Locate the cell with the specified text and output its [x, y] center coordinate. 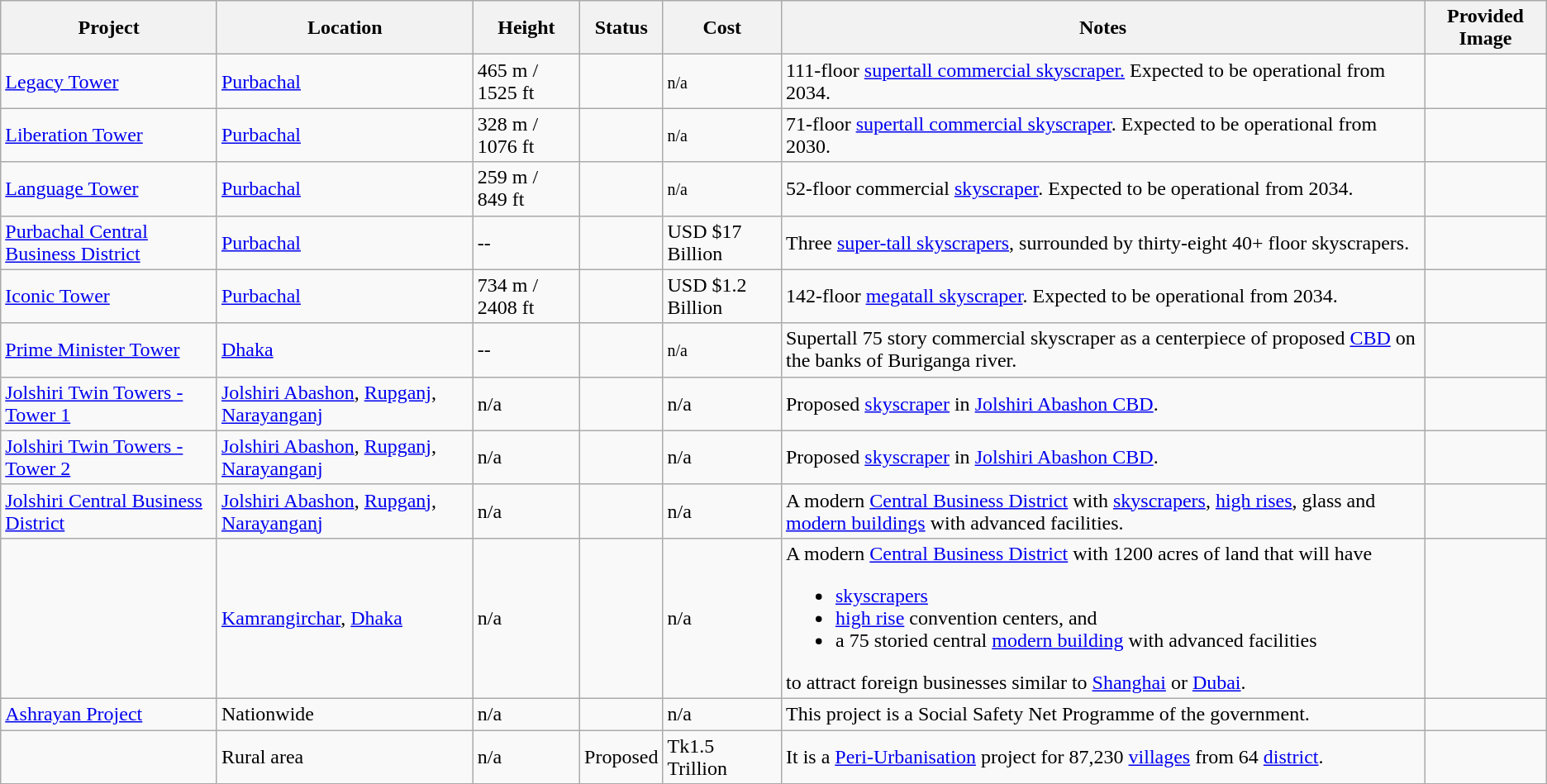
USD $1.2 Billion [722, 296]
Cost [722, 28]
Purbachal Central Business District [109, 243]
259 m / 849 ft [526, 188]
Notes [1102, 28]
142-floor megatall skyscraper. Expected to be operational from 2034. [1102, 296]
Proposed [621, 757]
Tk1.5 Trillion [722, 757]
Ashrayan Project [109, 714]
Jolshiri Central Business District [109, 511]
Iconic Tower [109, 296]
328 m / 1076 ft [526, 135]
Supertall 75 story commercial skyscraper as a centerpiece of proposed CBD on the banks of Buriganga river. [1102, 350]
Nationwide [345, 714]
Status [621, 28]
Legacy Tower [109, 81]
Project [109, 28]
Height [526, 28]
It is a Peri-Urbanisation project for 87,230 villages from 64 district. [1102, 757]
Provided Image [1486, 28]
USD $17 Billion [722, 243]
71-floor supertall commercial skyscraper. Expected to be operational from 2030. [1102, 135]
52-floor commercial skyscraper. Expected to be operational from 2034. [1102, 188]
734 m / 2408 ft [526, 296]
Jolshiri Twin Towers - Tower 1 [109, 403]
Liberation Tower [109, 135]
Rural area [345, 757]
465 m / 1525 ft [526, 81]
Dhaka [345, 350]
111-floor supertall commercial skyscraper. Expected to be operational from 2034. [1102, 81]
This project is a Social Safety Net Programme of the government. [1102, 714]
Three super-tall skyscrapers, surrounded by thirty-eight 40+ floor skyscrapers. [1102, 243]
Location [345, 28]
Language Tower [109, 188]
A modern Central Business District with skyscrapers, high rises, glass and modern buildings with advanced facilities. [1102, 511]
Kamrangirchar, Dhaka [345, 618]
Prime Minister Tower [109, 350]
Jolshiri Twin Towers - Tower 2 [109, 458]
